Identify which cell holds the provided text, then report its (X, Y) central coordinate. 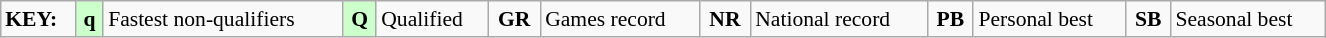
Personal best (1049, 19)
SB (1148, 19)
National record (838, 19)
KEY: (38, 19)
q (90, 19)
Games record (620, 19)
Seasonal best (1248, 19)
NR (725, 19)
Q (360, 19)
PB (950, 19)
Fastest non-qualifiers (223, 19)
GR (514, 19)
Qualified (432, 19)
